Locate the cell with the specified text and output its [x, y] center coordinate. 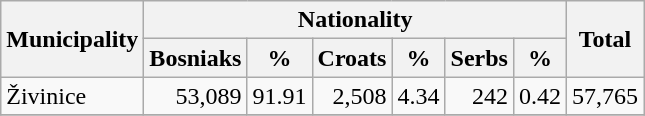
Živinice [72, 96]
Municipality [72, 39]
0.42 [540, 96]
4.34 [418, 96]
Total [606, 39]
Croats [352, 58]
Nationality [356, 20]
Bosniaks [196, 58]
Serbs [479, 58]
2,508 [352, 96]
242 [479, 96]
91.91 [280, 96]
57,765 [606, 96]
53,089 [196, 96]
